Find where the given text appears and provide that cell's center as [X, Y] coordinate. 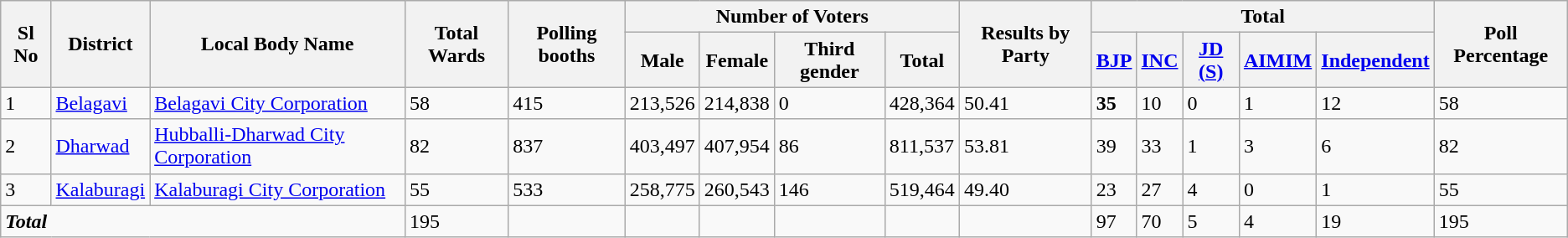
BJP [1114, 60]
Independent [1375, 60]
Results by Party [1025, 44]
213,526 [662, 103]
70 [1159, 221]
35 [1114, 103]
Male [662, 60]
403,497 [662, 146]
428,364 [921, 103]
Dharwad [101, 146]
39 [1114, 146]
AIMIM [1277, 60]
10 [1159, 103]
53.81 [1025, 146]
49.40 [1025, 189]
Kalaburagi [101, 189]
Poll Percentage [1501, 44]
258,775 [662, 189]
12 [1375, 103]
533 [566, 189]
415 [566, 103]
50.41 [1025, 103]
JD (S) [1211, 60]
Third gender [829, 60]
146 [829, 189]
District [101, 44]
97 [1114, 221]
Number of Voters [792, 17]
837 [566, 146]
Female [737, 60]
Hubballi-Dharwad City Corporation [278, 146]
INC [1159, 60]
6 [1375, 146]
27 [1159, 189]
5 [1211, 221]
Total Wards [456, 44]
19 [1375, 221]
86 [829, 146]
Kalaburagi City Corporation [278, 189]
519,464 [921, 189]
23 [1114, 189]
407,954 [737, 146]
Belagavi City Corporation [278, 103]
260,543 [737, 189]
214,838 [737, 103]
811,537 [921, 146]
2 [26, 146]
Local Body Name [278, 44]
Belagavi [101, 103]
Polling booths [566, 44]
33 [1159, 146]
Sl No [26, 44]
